For the text-containing cell, return its midpoint in (x, y) coordinate format. 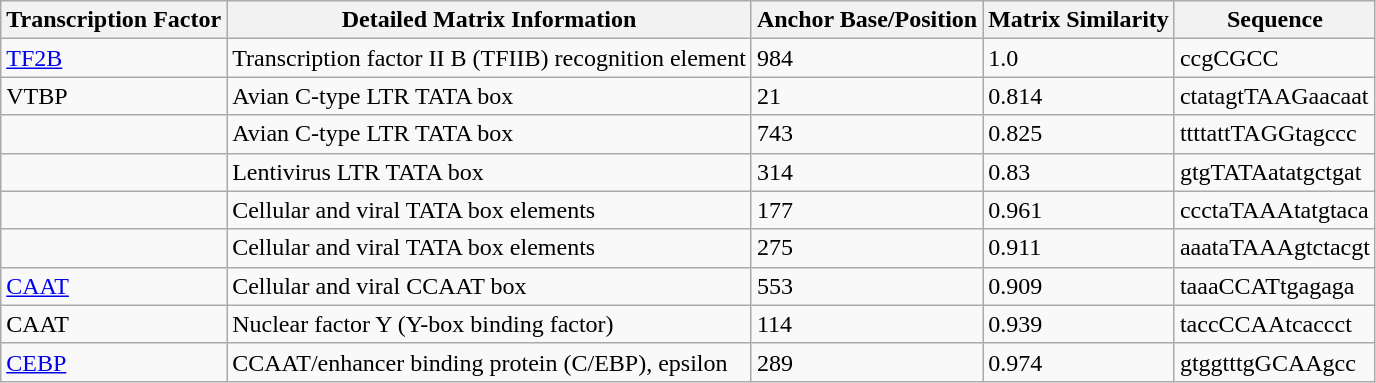
taaaCCATtgagaga (1274, 286)
0.974 (1079, 362)
ccgCGCC (1274, 58)
289 (866, 362)
Detailed Matrix Information (490, 20)
0.814 (1079, 96)
Nuclear factor Y (Y-box binding factor) (490, 324)
ttttattTAGGtagccc (1274, 134)
VTBP (114, 96)
Cellular and viral CCAAT box (490, 286)
0.939 (1079, 324)
gtgTATAatatgctgat (1274, 172)
Lentivirus LTR TATA box (490, 172)
0.825 (1079, 134)
CEBP (114, 362)
Anchor Base/Position (866, 20)
Transcription factor II B (TFIIB) recognition element (490, 58)
0.961 (1079, 210)
0.911 (1079, 248)
CCAAT/enhancer binding protein (C/EBP), epsilon (490, 362)
743 (866, 134)
ctatagtTAAGaacaat (1274, 96)
275 (866, 248)
1.0 (1079, 58)
Matrix Similarity (1079, 20)
ccctaTAAAtatgtaca (1274, 210)
21 (866, 96)
TF2B (114, 58)
Transcription Factor (114, 20)
0.83 (1079, 172)
gtggtttgGCAAgcc (1274, 362)
0.909 (1079, 286)
aaataTAAAgtctacgt (1274, 248)
taccCCAAtcaccct (1274, 324)
553 (866, 286)
314 (866, 172)
177 (866, 210)
984 (866, 58)
Sequence (1274, 20)
114 (866, 324)
